Extract the (X, Y) coordinate from the center of the cell holding the provided text.  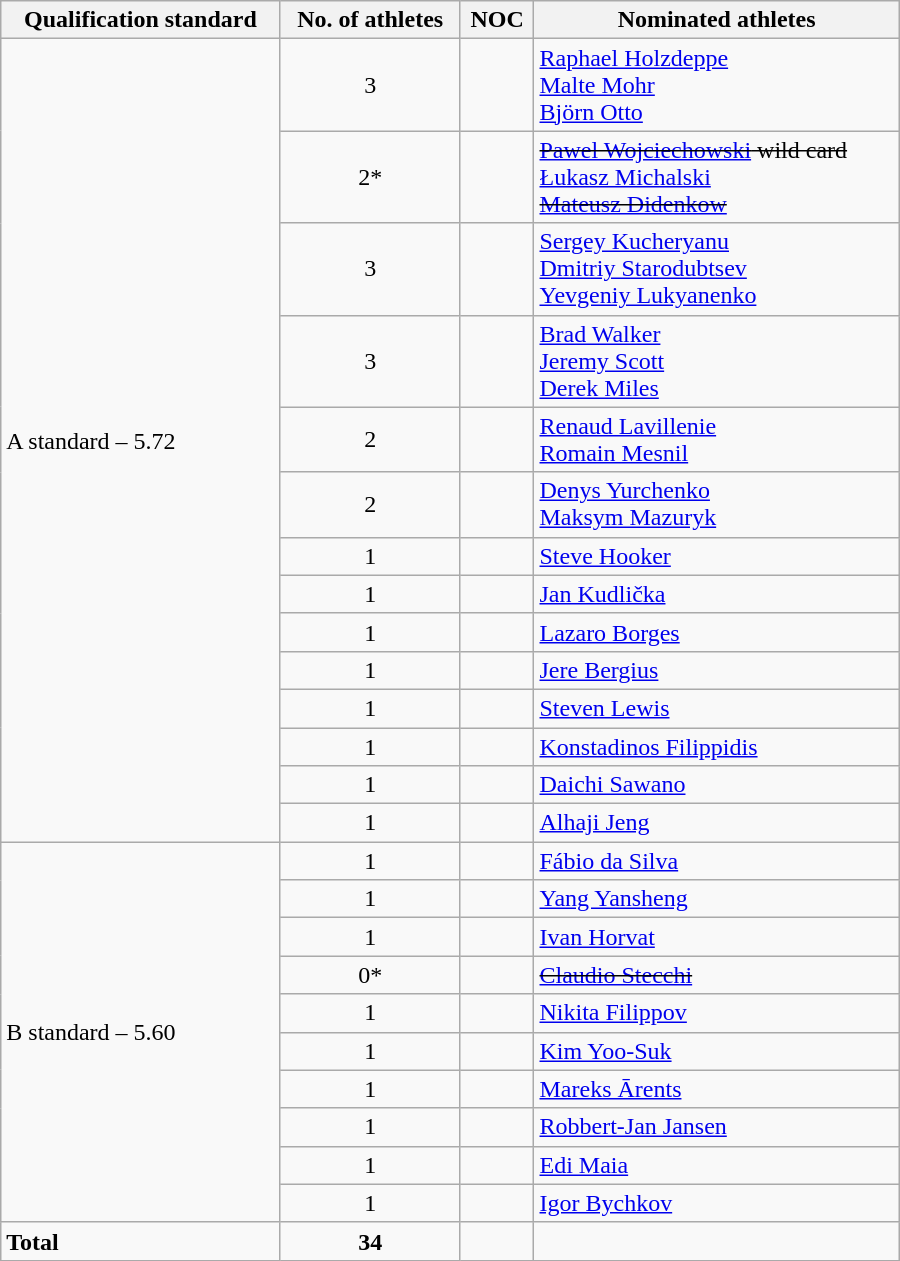
Nikita Filippov (716, 1013)
2* (370, 177)
Raphael HolzdeppeMalte MohrBjörn Otto (716, 85)
Total (140, 1241)
Qualification standard (140, 20)
Jan Kudlička (716, 594)
Alhaji Jeng (716, 823)
Igor Bychkov (716, 1203)
Yang Yansheng (716, 899)
Pawel Wojciechowski wild card Łukasz MichalskiMateusz Didenkow (716, 177)
Edi Maia (716, 1165)
Sergey KucheryanuDmitriy StarodubtsevYevgeniy Lukyanenko (716, 269)
Kim Yoo-Suk (716, 1051)
Steve Hooker (716, 556)
Lazaro Borges (716, 632)
Renaud LavillenieRomain Mesnil (716, 440)
Konstadinos Filippidis (716, 747)
Ivan Horvat (716, 937)
Fábio da Silva (716, 861)
Steven Lewis (716, 708)
No. of athletes (370, 20)
Claudio Stecchi (716, 975)
34 (370, 1241)
0* (370, 975)
Brad WalkerJeremy ScottDerek Miles (716, 361)
B standard – 5.60 (140, 1032)
NOC (497, 20)
Mareks Ārents (716, 1089)
A standard – 5.72 (140, 440)
Denys YurchenkoMaksym Mazuryk (716, 504)
Nominated athletes (716, 20)
Daichi Sawano (716, 785)
Robbert-Jan Jansen (716, 1127)
Jere Bergius (716, 670)
